Search for the cell housing the specified text and yield its [X, Y] center coordinate. 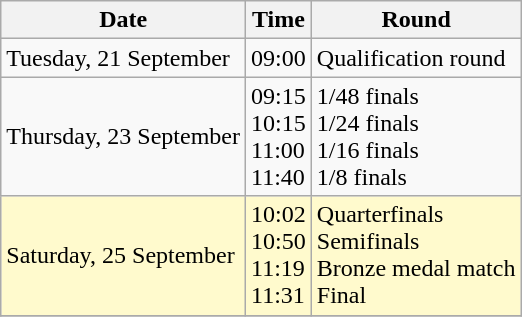
Tuesday, 21 September [124, 58]
Qualification round [416, 58]
Time [279, 20]
Quarterfinals Semifinals Bronze medal match Final [416, 256]
1/48 finals 1/24 finals 1/16 finals 1/8 finals [416, 136]
Thursday, 23 September [124, 136]
09:00 [279, 58]
Date [124, 20]
10:02 10:50 11:19 11:31 [279, 256]
Round [416, 20]
Saturday, 25 September [124, 256]
09:15 10:15 11:00 11:40 [279, 136]
